Identify which cell holds the provided text, then report its (X, Y) central coordinate. 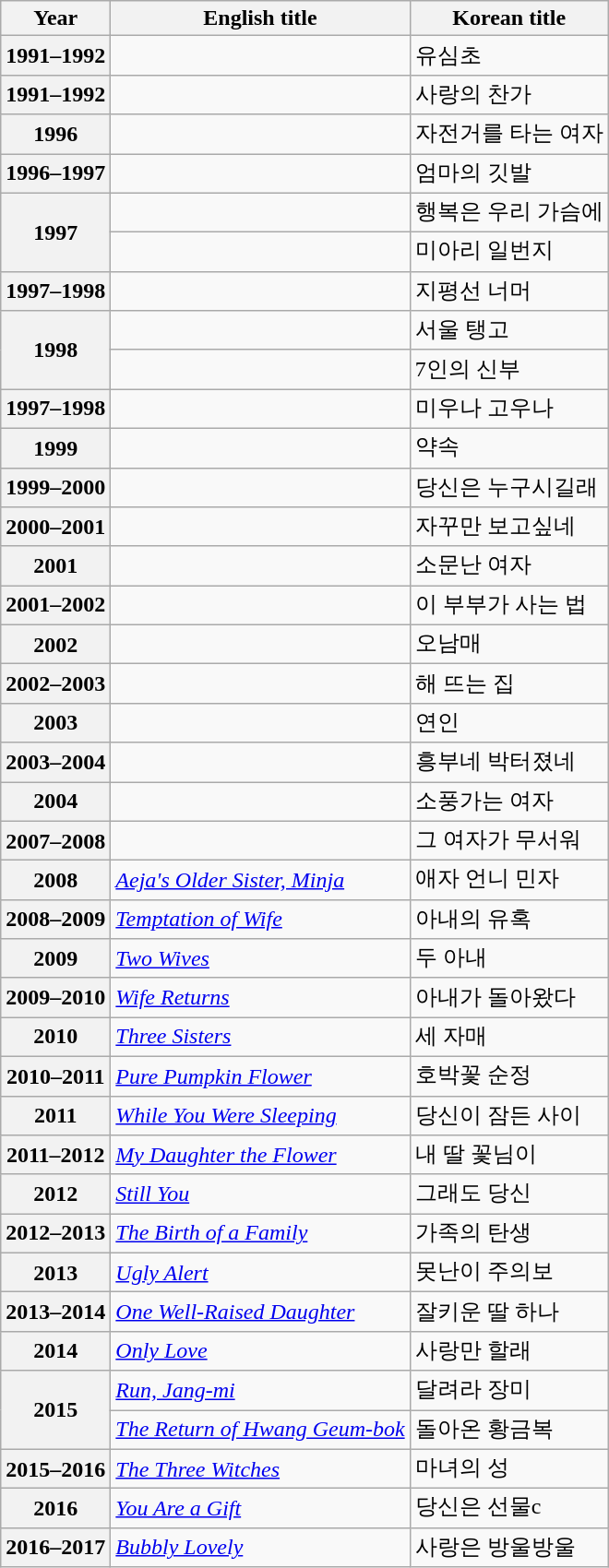
2002–2003 (55, 684)
Year (55, 18)
Korean title (509, 18)
서울 탱고 (509, 330)
2008 (55, 880)
세 자매 (509, 1037)
2001 (55, 566)
2003–2004 (55, 762)
연인 (509, 723)
Temptation of Wife (260, 919)
Still You (260, 1194)
1998 (55, 350)
1999 (55, 448)
2007–2008 (55, 841)
애자 언니 민자 (509, 880)
소풍가는 여자 (509, 802)
English title (260, 18)
Only Love (260, 1350)
2001–2002 (55, 605)
2013–2014 (55, 1312)
2016 (55, 1509)
2010 (55, 1037)
아내가 돌아왔다 (509, 998)
Run, Jang-mi (260, 1391)
2008–2009 (55, 919)
2009 (55, 959)
2015 (55, 1409)
당신은 선물c (509, 1509)
유심초 (509, 55)
2011–2012 (55, 1155)
그 여자가 무서워 (509, 841)
사랑의 찬가 (509, 94)
행복은 우리 가슴에 (509, 212)
My Daughter the Flower (260, 1155)
그래도 당신 (509, 1194)
지평선 너머 (509, 291)
Bubbly Lovely (260, 1548)
자전거를 타는 여자 (509, 135)
자꾸만 보고싶네 (509, 528)
While You Were Sleeping (260, 1116)
Aeja's Older Sister, Minja (260, 880)
7인의 신부 (509, 369)
사랑만 할래 (509, 1350)
Pure Pumpkin Flower (260, 1075)
소문난 여자 (509, 566)
The Three Witches (260, 1468)
2010–2011 (55, 1075)
내 딸 꽃님이 (509, 1155)
The Return of Hwang Geum-bok (260, 1430)
사랑은 방울방울 (509, 1548)
2016–2017 (55, 1548)
당신이 잠든 사이 (509, 1116)
Three Sisters (260, 1037)
2011 (55, 1116)
이 부부가 사는 법 (509, 605)
The Birth of a Family (260, 1234)
당신은 누구시길래 (509, 487)
흥부네 박터졌네 (509, 762)
Wife Returns (260, 998)
2003 (55, 723)
1996 (55, 135)
Ugly Alert (260, 1273)
달려라 장미 (509, 1391)
호박꽃 순정 (509, 1075)
오남매 (509, 644)
2000–2001 (55, 528)
Two Wives (260, 959)
1997 (55, 232)
2014 (55, 1350)
미우나 고우나 (509, 410)
마녀의 성 (509, 1468)
2004 (55, 802)
못난이 주의보 (509, 1273)
두 아내 (509, 959)
2013 (55, 1273)
미아리 일번지 (509, 253)
You Are a Gift (260, 1509)
약속 (509, 448)
해 뜨는 집 (509, 684)
1999–2000 (55, 487)
돌아온 황금복 (509, 1430)
2012–2013 (55, 1234)
잘키운 딸 하나 (509, 1312)
2002 (55, 644)
2012 (55, 1194)
One Well-Raised Daughter (260, 1312)
1996–1997 (55, 173)
2015–2016 (55, 1468)
2009–2010 (55, 998)
가족의 탄생 (509, 1234)
아내의 유혹 (509, 919)
엄마의 깃발 (509, 173)
